Locate the cell with the specified text and output its (X, Y) center coordinate. 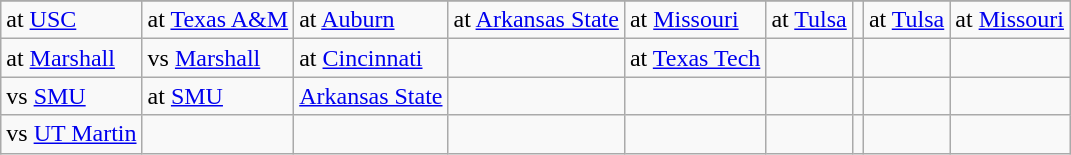
at Marshall (72, 58)
at USC (72, 20)
at Texas Tech (694, 58)
at Arkansas State (536, 20)
Arkansas State (371, 96)
at SMU (218, 96)
at Texas A&M (218, 20)
vs SMU (72, 96)
at Cincinnati (371, 58)
vs UT Martin (72, 134)
at Auburn (371, 20)
vs Marshall (218, 58)
